Output the (X, Y) coordinate of the center of the cell containing the given text.  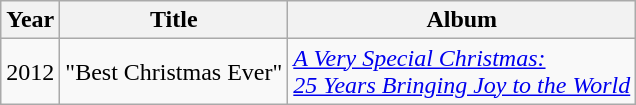
Title (174, 20)
A Very Special Christmas:25 Years Bringing Joy to the World (462, 72)
Album (462, 20)
2012 (30, 72)
Year (30, 20)
"Best Christmas Ever" (174, 72)
